From the cell containing the given text, extract its center point as [X, Y] coordinate. 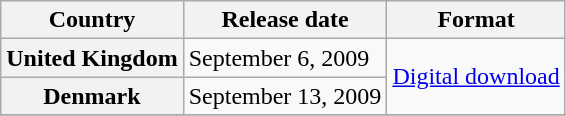
Format [476, 20]
Denmark [92, 96]
September 6, 2009 [285, 58]
Digital download [476, 77]
September 13, 2009 [285, 96]
United Kingdom [92, 58]
Country [92, 20]
Release date [285, 20]
